Return (x, y) of the center of cell containing provided text 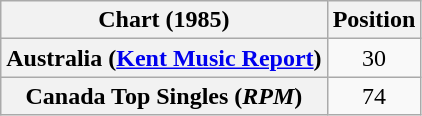
74 (374, 96)
Position (374, 20)
Chart (1985) (164, 20)
30 (374, 58)
Australia (Kent Music Report) (164, 58)
Canada Top Singles (RPM) (164, 96)
